Capture the cell that displays the provided text and extract its (X, Y) central coordinate. 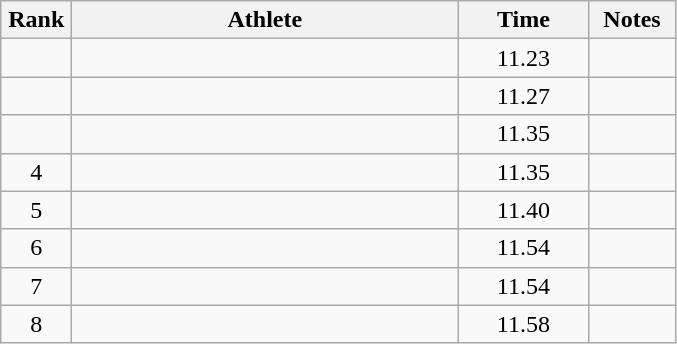
Rank (36, 20)
4 (36, 172)
7 (36, 286)
5 (36, 210)
8 (36, 324)
Time (524, 20)
11.40 (524, 210)
11.58 (524, 324)
Athlete (265, 20)
11.23 (524, 58)
Notes (632, 20)
11.27 (524, 96)
6 (36, 248)
